Pinpoint the cell where the given text exists, returning its [X, Y] midpoint coordinate. 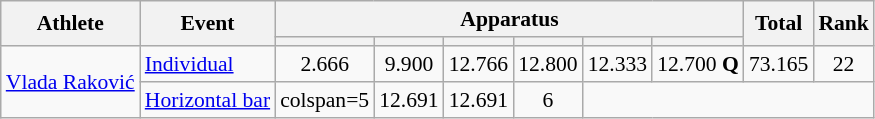
12.700 Q [698, 64]
Apparatus [510, 19]
Individual [208, 64]
12.333 [618, 64]
Vlada Raković [70, 82]
12.766 [478, 64]
Horizontal bar [208, 100]
22 [844, 64]
12.800 [548, 64]
Rank [844, 24]
colspan=5 [324, 100]
73.165 [778, 64]
Event [208, 24]
Total [778, 24]
2.666 [324, 64]
Athlete [70, 24]
9.900 [408, 64]
6 [548, 100]
